Detect which cell encompasses the target text, then output its (x, y) center coordinate. 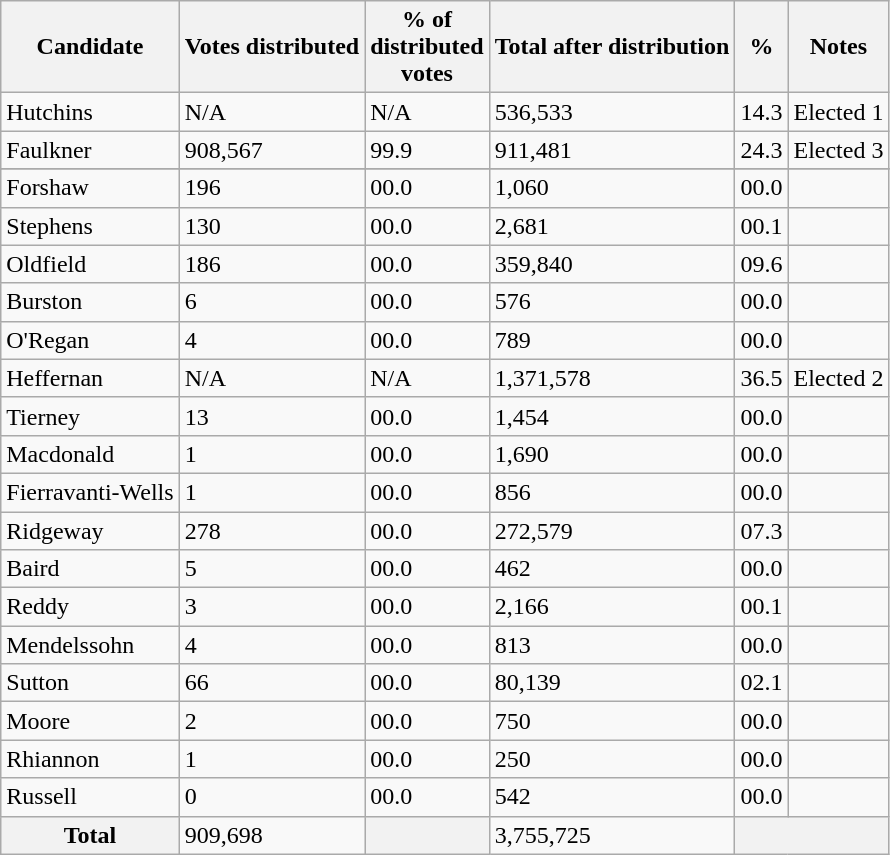
Russell (90, 797)
3,755,725 (612, 835)
Moore (90, 721)
Hutchins (90, 112)
Macdonald (90, 454)
Heffernan (90, 378)
908,567 (272, 150)
07.3 (762, 531)
24.3 (762, 150)
1,371,578 (612, 378)
186 (272, 264)
536,533 (612, 112)
3 (272, 607)
576 (612, 302)
Sutton (90, 683)
Forshaw (90, 188)
Total (90, 835)
09.6 (762, 264)
856 (612, 492)
1,060 (612, 188)
Ridgeway (90, 531)
Elected 1 (838, 112)
Mendelssohn (90, 645)
99.9 (427, 150)
Reddy (90, 607)
5 (272, 569)
2 (272, 721)
Votes distributed (272, 47)
250 (612, 759)
750 (612, 721)
02.1 (762, 683)
% ofdistributedvotes (427, 47)
130 (272, 226)
813 (612, 645)
Total after distribution (612, 47)
2,681 (612, 226)
Candidate (90, 47)
Oldfield (90, 264)
272,579 (612, 531)
80,139 (612, 683)
O'Regan (90, 340)
911,481 (612, 150)
789 (612, 340)
Burston (90, 302)
Tierney (90, 416)
Faulkner (90, 150)
542 (612, 797)
Baird (90, 569)
462 (612, 569)
% (762, 47)
6 (272, 302)
2,166 (612, 607)
196 (272, 188)
Rhiannon (90, 759)
0 (272, 797)
1,454 (612, 416)
1,690 (612, 454)
Fierravanti-Wells (90, 492)
278 (272, 531)
66 (272, 683)
13 (272, 416)
Elected 2 (838, 378)
Elected 3 (838, 150)
909,698 (272, 835)
36.5 (762, 378)
Stephens (90, 226)
359,840 (612, 264)
14.3 (762, 112)
Notes (838, 47)
